Output the (x, y) coordinate of the center of the cell containing the given text.  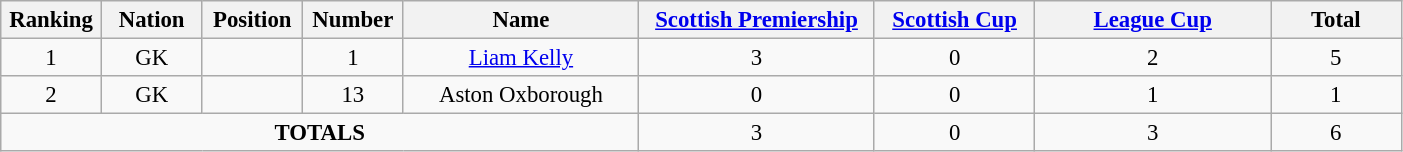
Total (1336, 20)
League Cup (1153, 20)
6 (1336, 133)
Nation (152, 20)
Name (521, 20)
Position (252, 20)
Scottish Cup (954, 20)
Aston Oxborough (521, 95)
Scottish Premiership (757, 20)
5 (1336, 58)
Ranking (52, 20)
Liam Kelly (521, 58)
TOTALS (320, 133)
Number (354, 20)
13 (354, 95)
